Detect which cell encompasses the target text, then output its [x, y] center coordinate. 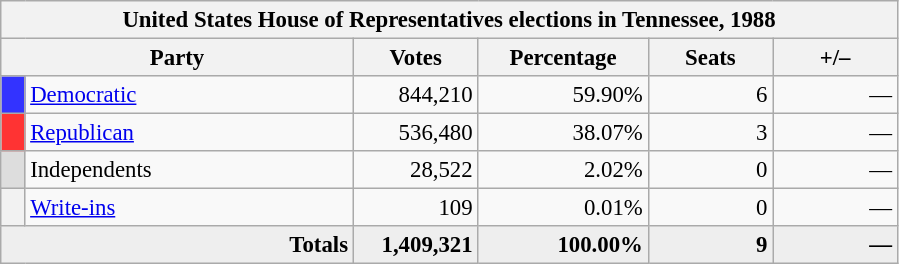
Seats [710, 58]
1,409,321 [416, 245]
6 [710, 95]
536,480 [416, 133]
28,522 [416, 170]
Republican [189, 133]
0.01% [563, 208]
Independents [189, 170]
Totals [178, 245]
Party [178, 58]
Votes [416, 58]
844,210 [416, 95]
+/– [836, 58]
100.00% [563, 245]
Percentage [563, 58]
59.90% [563, 95]
38.07% [563, 133]
2.02% [563, 170]
109 [416, 208]
9 [710, 245]
Write-ins [189, 208]
United States House of Representatives elections in Tennessee, 1988 [450, 20]
3 [710, 133]
Democratic [189, 95]
